Search for the cell housing the specified text and yield its [X, Y] center coordinate. 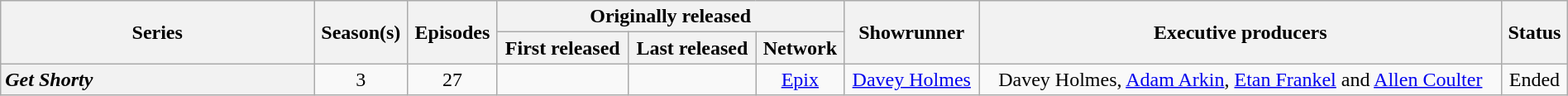
27 [452, 79]
Originally released [671, 17]
First released [562, 48]
Ended [1535, 79]
3 [361, 79]
Davey Holmes, Adam Arkin, Etan Frankel and Allen Coulter [1241, 79]
Davey Holmes [911, 79]
Showrunner [911, 32]
Last released [693, 48]
Executive producers [1241, 32]
Status [1535, 32]
Season(s) [361, 32]
Network [800, 48]
Episodes [452, 32]
Get Shorty [157, 79]
Series [157, 32]
Epix [800, 79]
